Find where the given text appears and provide that cell's center as (X, Y) coordinate. 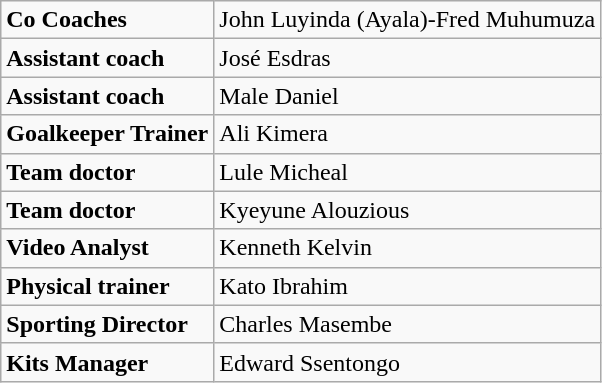
José Esdras (408, 58)
Kits Manager (108, 362)
Kenneth Kelvin (408, 248)
Edward Ssentongo (408, 362)
Male Daniel (408, 96)
Lule Micheal (408, 172)
Video Analyst (108, 248)
Charles Masembe (408, 324)
Kato Ibrahim (408, 286)
John Luyinda (Ayala)-Fred Muhumuza (408, 20)
Sporting Director (108, 324)
Co Coaches (108, 20)
Goalkeeper Trainer (108, 134)
Kyeyune Alouzious (408, 210)
Ali Kimera (408, 134)
Physical trainer (108, 286)
